Pinpoint the cell where the given text exists, returning its [x, y] midpoint coordinate. 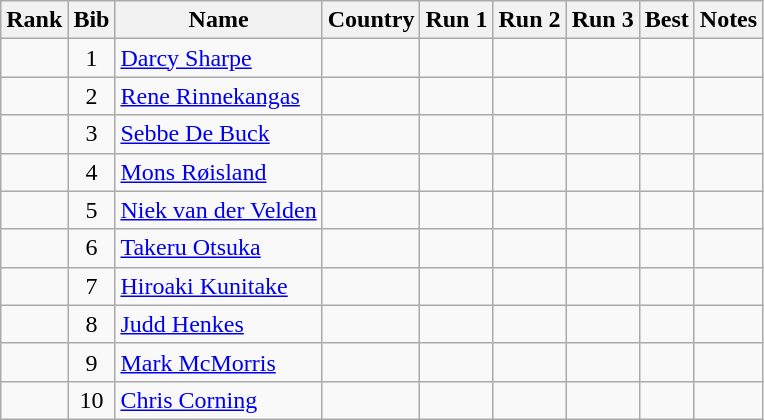
Notes [728, 20]
8 [92, 324]
Run 1 [456, 20]
Best [666, 20]
5 [92, 210]
Niek van der Velden [218, 210]
Mark McMorris [218, 362]
Name [218, 20]
Chris Corning [218, 400]
2 [92, 96]
Judd Henkes [218, 324]
Country [371, 20]
Mons Røisland [218, 172]
Hiroaki Kunitake [218, 286]
10 [92, 400]
Run 3 [602, 20]
Sebbe De Buck [218, 134]
Rank [34, 20]
Takeru Otsuka [218, 248]
1 [92, 58]
6 [92, 248]
4 [92, 172]
9 [92, 362]
Bib [92, 20]
Rene Rinnekangas [218, 96]
3 [92, 134]
Run 2 [530, 20]
Darcy Sharpe [218, 58]
7 [92, 286]
